Determine the (x, y) coordinate at the center of the cell enclosing the given text.  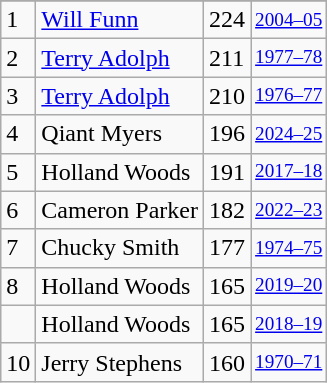
7 (18, 248)
2017–18 (289, 172)
2022–23 (289, 210)
2019–20 (289, 286)
2004–05 (289, 20)
2024–25 (289, 134)
1 (18, 20)
182 (226, 210)
4 (18, 134)
1976–77 (289, 96)
2018–19 (289, 324)
6 (18, 210)
2 (18, 58)
211 (226, 58)
10 (18, 362)
1974–75 (289, 248)
3 (18, 96)
224 (226, 20)
8 (18, 286)
160 (226, 362)
191 (226, 172)
Chucky Smith (120, 248)
Cameron Parker (120, 210)
Jerry Stephens (120, 362)
1970–71 (289, 362)
196 (226, 134)
5 (18, 172)
Qiant Myers (120, 134)
177 (226, 248)
Will Funn (120, 20)
210 (226, 96)
1977–78 (289, 58)
